Locate the cell with the specified text and output its [X, Y] center coordinate. 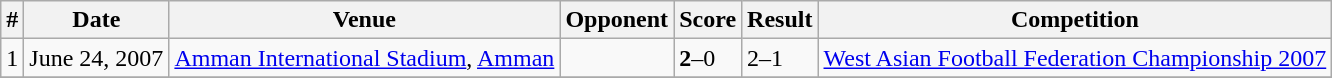
Score [708, 20]
Date [96, 20]
Opponent [617, 20]
Venue [364, 20]
Result [780, 20]
West Asian Football Federation Championship 2007 [1075, 58]
Competition [1075, 20]
Amman International Stadium, Amman [364, 58]
2–1 [780, 58]
# [12, 20]
2–0 [708, 58]
June 24, 2007 [96, 58]
1 [12, 58]
